Scan for the cell matching the given text and deliver its [x, y] coordinate at center. 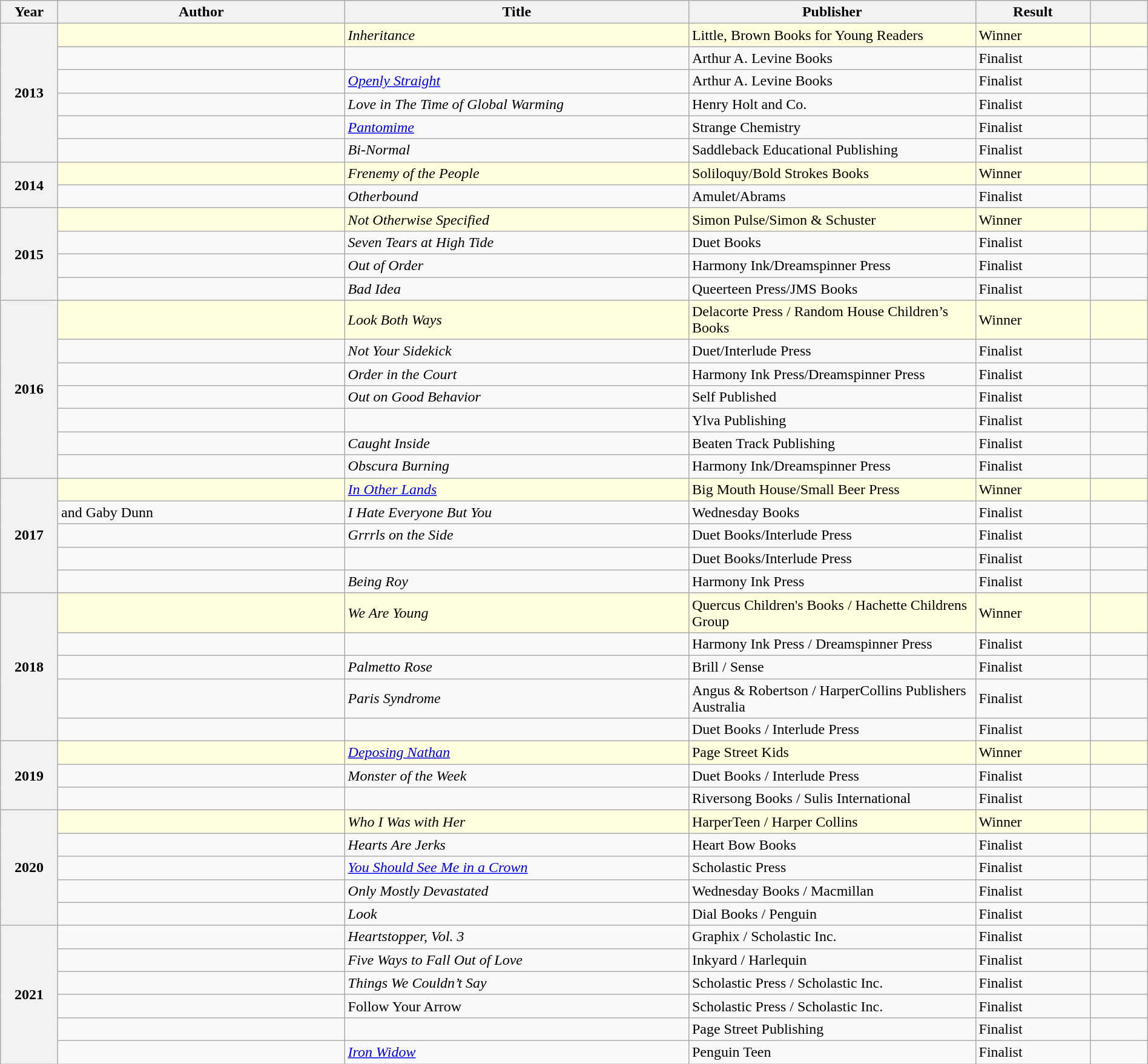
Not Otherwise Specified [516, 219]
Harmony Ink Press [832, 581]
Queerteen Press/JMS Books [832, 289]
2013 [29, 93]
2014 [29, 185]
Bad Idea [516, 289]
Five Ways to Fall Out of Love [516, 960]
Riversong Books / Sulis International [832, 799]
I Hate Everyone But You [516, 512]
Obscura Burning [516, 466]
Scholastic Press [832, 868]
Title [516, 12]
Frenemy of the People [516, 173]
Result [1033, 12]
2019 [29, 776]
Duet Books [832, 242]
Saddleback Educational Publishing [832, 150]
Quercus Children's Books / Hachette Childrens Group [832, 613]
Page Street Kids [832, 753]
Brill / Sense [832, 667]
Inheritance [516, 35]
Pantomime [516, 127]
Soliloquy/Bold Strokes Books [832, 173]
Being Roy [516, 581]
2018 [29, 667]
Seven Tears at High Tide [516, 242]
Angus & Robertson / HarperCollins Publishers Australia [832, 698]
Amulet/Abrams [832, 196]
Beaten Track Publishing [832, 443]
Only Mostly Devastated [516, 891]
Who I Was with Her [516, 822]
Graphix / Scholastic Inc. [832, 937]
and Gaby Dunn [201, 512]
Harmony Ink Press / Dreamspinner Press [832, 644]
Year [29, 12]
2015 [29, 254]
Author [201, 12]
You Should See Me in a Crown [516, 868]
Out on Good Behavior [516, 397]
Ylva Publishing [832, 420]
Deposing Nathan [516, 753]
Monster of the Week [516, 776]
Look [516, 914]
Dial Books / Penguin [832, 914]
Page Street Publishing [832, 1029]
Delacorte Press / Random House Children’s Books [832, 320]
Palmetto Rose [516, 667]
Paris Syndrome [516, 698]
Henry Holt and Co. [832, 104]
Order in the Court [516, 374]
Publisher [832, 12]
We Are Young [516, 613]
Duet/Interlude Press [832, 351]
Little, Brown Books for Young Readers [832, 35]
2016 [29, 389]
2021 [29, 994]
2017 [29, 535]
Iron Widow [516, 1052]
Simon Pulse/Simon & Schuster [832, 219]
HarperTeen / Harper Collins [832, 822]
Bi-Normal [516, 150]
Otherbound [516, 196]
Look Both Ways [516, 320]
Openly Straight [516, 81]
Caught Inside [516, 443]
In Other Lands [516, 489]
Hearts Are Jerks [516, 845]
Big Mouth House/Small Beer Press [832, 489]
2020 [29, 868]
Penguin Teen [832, 1052]
Inkyard / Harlequin [832, 960]
Self Published [832, 397]
Not Your Sidekick [516, 351]
Heart Bow Books [832, 845]
Out of Order [516, 265]
Heartstopper, Vol. 3 [516, 937]
Things We Couldn’t Say [516, 983]
Follow Your Arrow [516, 1006]
Harmony Ink Press/Dreamspinner Press [832, 374]
Wednesday Books [832, 512]
Grrrls on the Side [516, 535]
Love in The Time of Global Warming [516, 104]
Wednesday Books / Macmillan [832, 891]
Strange Chemistry [832, 127]
